Locate the cell with the specified text and output its [x, y] center coordinate. 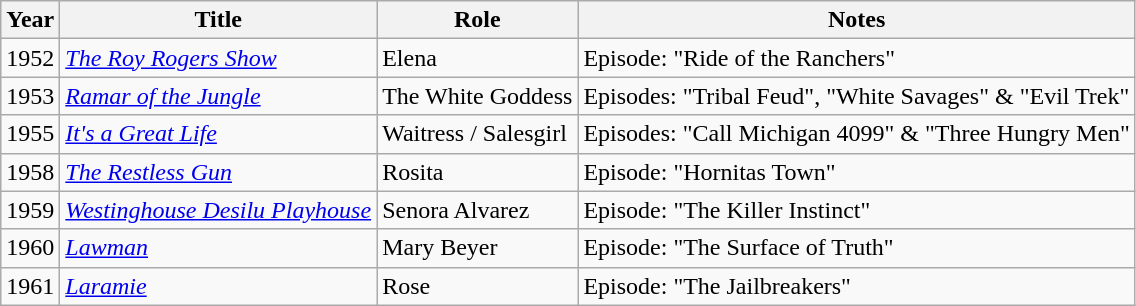
The White Goddess [478, 96]
1952 [30, 58]
Waitress / Salesgirl [478, 134]
Westinghouse Desilu Playhouse [218, 210]
Episodes: "Tribal Feud", "White Savages" & "Evil Trek" [857, 96]
Laramie [218, 286]
Episodes: "Call Michigan 4099" & "Three Hungry Men" [857, 134]
Title [218, 20]
Episode: "Hornitas Town" [857, 172]
Episode: "The Killer Instinct" [857, 210]
Episode: "The Jailbreakers" [857, 286]
1953 [30, 96]
The Restless Gun [218, 172]
Lawman [218, 248]
1958 [30, 172]
Notes [857, 20]
Episode: "Ride of the Ranchers" [857, 58]
1955 [30, 134]
Rosita [478, 172]
1959 [30, 210]
Rose [478, 286]
Elena [478, 58]
Senora Alvarez [478, 210]
Year [30, 20]
The Roy Rogers Show [218, 58]
Mary Beyer [478, 248]
It's a Great Life [218, 134]
Episode: "The Surface of Truth" [857, 248]
1961 [30, 286]
Ramar of the Jungle [218, 96]
Role [478, 20]
1960 [30, 248]
